Scan for the cell matching the given text and deliver its (X, Y) coordinate at center. 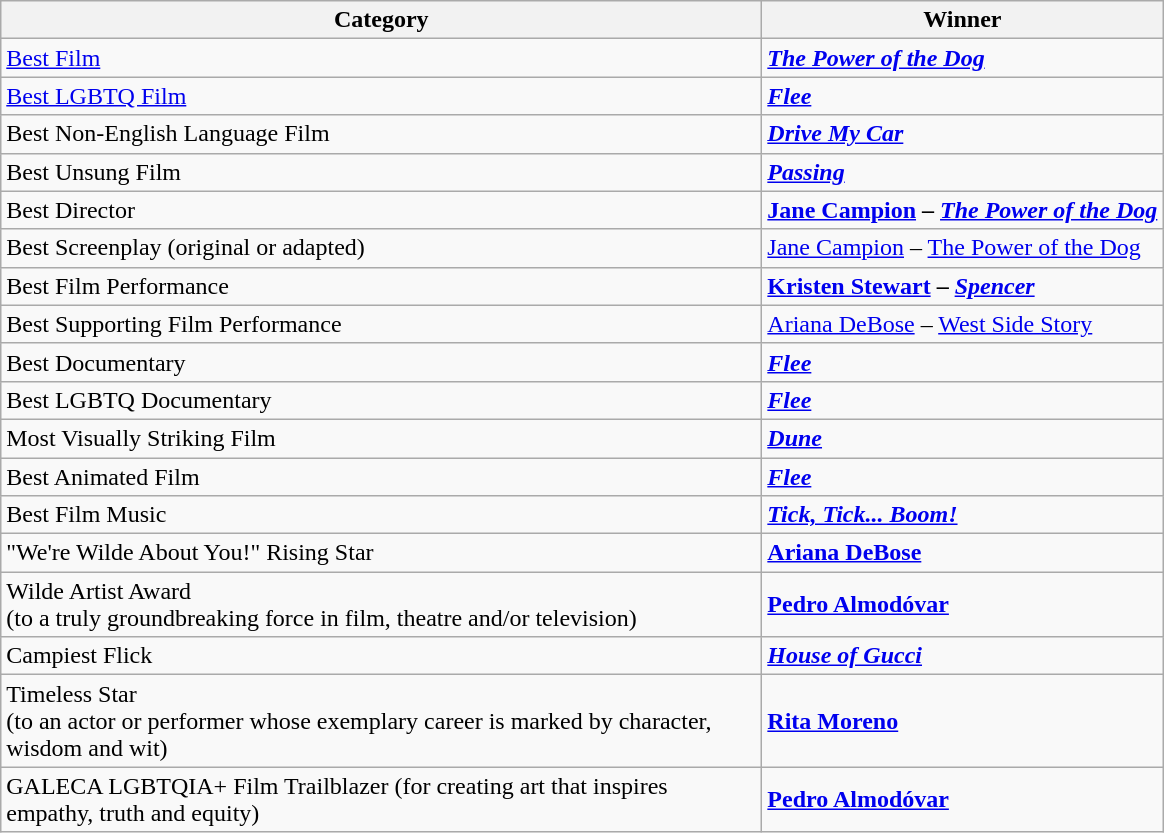
Best Film Performance (382, 286)
Best Supporting Film Performance (382, 324)
Campiest Flick (382, 656)
Ariana DeBose – West Side Story (962, 324)
Best Director (382, 210)
Drive My Car (962, 134)
House of Gucci (962, 656)
Best Documentary (382, 362)
GALECA LGBTQIA+ Film Trailblazer (for creating art that inspires empathy, truth and equity) (382, 800)
Dune (962, 438)
Timeless Star (to an actor or performer whose exemplary career is marked by character, wisdom and wit) (382, 721)
Best LGBTQ Documentary (382, 400)
Most Visually Striking Film (382, 438)
The Power of the Dog (962, 58)
"We're Wilde About You!" Rising Star (382, 553)
Passing (962, 172)
Best Film Music (382, 515)
Category (382, 20)
Rita Moreno (962, 721)
Ariana DeBose (962, 553)
Best Unsung Film (382, 172)
Best LGBTQ Film (382, 96)
Best Screenplay (original or adapted) (382, 248)
Best Animated Film (382, 477)
Kristen Stewart – Spencer (962, 286)
Best Film (382, 58)
Winner (962, 20)
Best Non-English Language Film (382, 134)
Wilde Artist Award (to a truly groundbreaking force in film, theatre and/or television) (382, 604)
Tick, Tick... Boom! (962, 515)
